Capture the cell that displays the provided text and extract its [x, y] central coordinate. 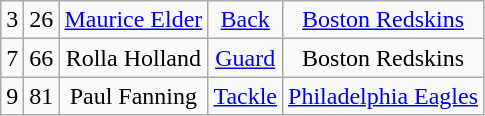
Maurice Elder [134, 20]
9 [12, 96]
Back [246, 20]
7 [12, 58]
Guard [246, 58]
3 [12, 20]
Paul Fanning [134, 96]
81 [42, 96]
66 [42, 58]
26 [42, 20]
Tackle [246, 96]
Rolla Holland [134, 58]
Philadelphia Eagles [384, 96]
